Scan for the cell matching the given text and deliver its [x, y] coordinate at center. 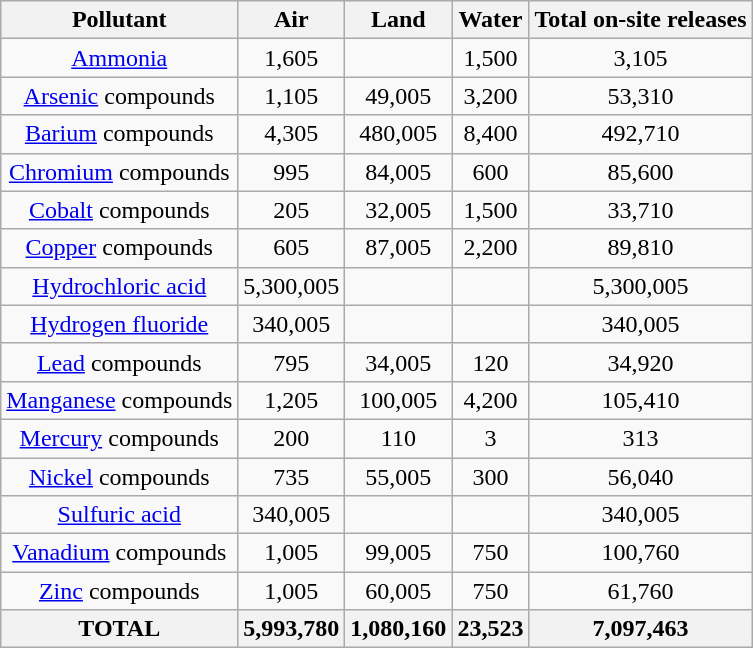
795 [292, 362]
Hydrochloric acid [120, 286]
Pollutant [120, 20]
995 [292, 172]
32,005 [398, 210]
1,605 [292, 58]
2,200 [490, 248]
605 [292, 248]
1,105 [292, 96]
600 [490, 172]
Hydrogen fluoride [120, 324]
23,523 [490, 629]
5,993,780 [292, 629]
1,080,160 [398, 629]
100,760 [640, 553]
60,005 [398, 591]
110 [398, 438]
Barium compounds [120, 134]
89,810 [640, 248]
Arsenic compounds [120, 96]
492,710 [640, 134]
Land [398, 20]
105,410 [640, 400]
300 [490, 477]
313 [640, 438]
Copper compounds [120, 248]
205 [292, 210]
49,005 [398, 96]
1,205 [292, 400]
55,005 [398, 477]
Manganese compounds [120, 400]
84,005 [398, 172]
8,400 [490, 134]
4,200 [490, 400]
Mercury compounds [120, 438]
61,760 [640, 591]
56,040 [640, 477]
Sulfuric acid [120, 515]
100,005 [398, 400]
Zinc compounds [120, 591]
34,920 [640, 362]
3 [490, 438]
480,005 [398, 134]
85,600 [640, 172]
99,005 [398, 553]
3,105 [640, 58]
7,097,463 [640, 629]
33,710 [640, 210]
Vanadium compounds [120, 553]
200 [292, 438]
120 [490, 362]
Cobalt compounds [120, 210]
735 [292, 477]
Nickel compounds [120, 477]
4,305 [292, 134]
Air [292, 20]
Lead compounds [120, 362]
Water [490, 20]
Ammonia [120, 58]
3,200 [490, 96]
53,310 [640, 96]
TOTAL [120, 629]
34,005 [398, 362]
87,005 [398, 248]
Total on-site releases [640, 20]
Chromium compounds [120, 172]
